Detect which cell encompasses the target text, then output its [X, Y] center coordinate. 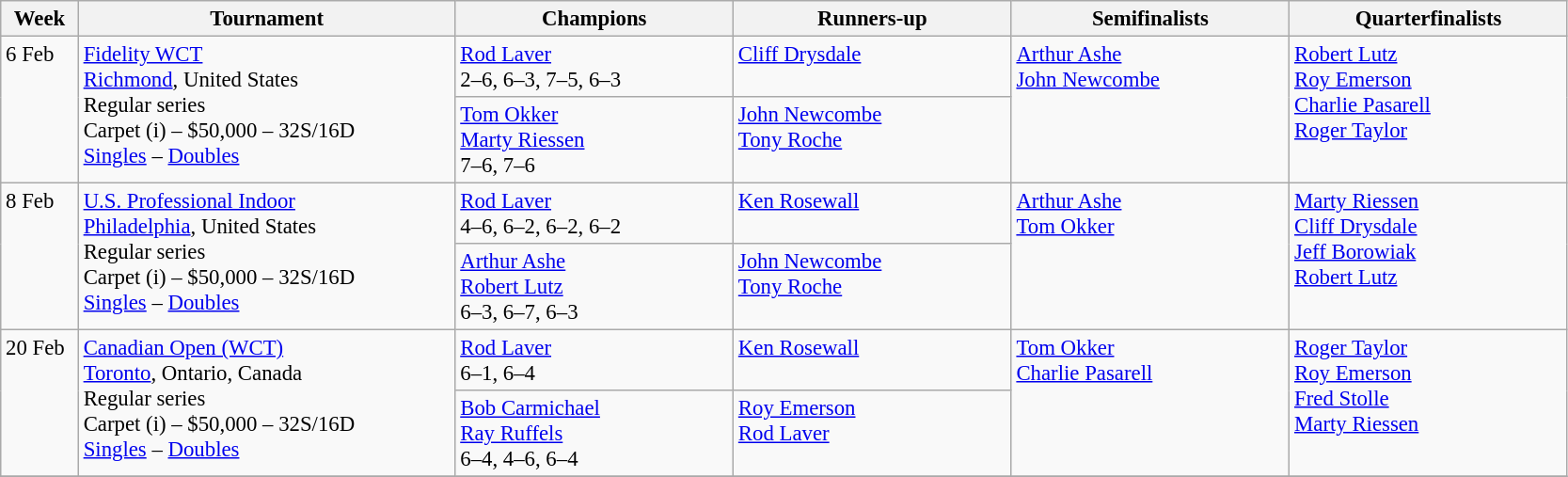
Tom Okker Marty Riessen7–6, 7–6 [594, 140]
6 Feb [40, 110]
Robert Lutz Roy Emerson Charlie Pasarell Roger Taylor [1429, 110]
Rod Laver6–1, 6–4 [594, 361]
Fidelity WCT Richmond, United StatesRegular seriesCarpet (i) – $50,000 – 32S/16DSingles – Doubles [267, 110]
Arthur Ashe John Newcombe [1150, 110]
Tournament [267, 19]
Champions [594, 19]
Quarterfinalists [1429, 19]
Arthur Ashe Tom Okker [1150, 257]
Semifinalists [1150, 19]
Marty Riessen Cliff Drysdale Jeff Borowiak Robert Lutz [1429, 257]
Arthur Ashe Robert Lutz6–3, 6–7, 6–3 [594, 287]
20 Feb [40, 404]
Roger Taylor Roy Emerson Fred Stolle Marty Riessen [1429, 404]
Week [40, 19]
Tom Okker Charlie Pasarell [1150, 404]
Rod Laver2–6, 6–3, 7–5, 6–3 [594, 68]
Canadian Open (WCT) Toronto, Ontario, CanadaRegular seriesCarpet (i) – $50,000 – 32S/16DSingles – Doubles [267, 404]
Runners-up [873, 19]
Rod Laver4–6, 6–2, 6–2, 6–2 [594, 215]
Cliff Drysdale [873, 68]
U.S. Professional Indoor Philadelphia, United StatesRegular seriesCarpet (i) – $50,000 – 32S/16DSingles – Doubles [267, 257]
8 Feb [40, 257]
